Locate the cell with the specified text and output its (X, Y) center coordinate. 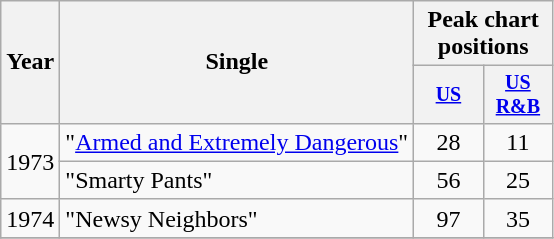
11 (518, 142)
Single (237, 62)
28 (448, 142)
1974 (30, 218)
US (448, 94)
56 (448, 180)
USR&B (518, 94)
97 (448, 218)
Year (30, 62)
35 (518, 218)
"Newsy Neighbors" (237, 218)
25 (518, 180)
1973 (30, 161)
"Armed and Extremely Dangerous" (237, 142)
"Smarty Pants" (237, 180)
Peak chart positions (484, 34)
